Provide the [X, Y] coordinate of the cell's center where the given text is located.  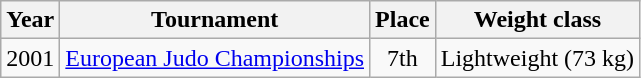
2001 [30, 58]
7th [403, 58]
European Judo Championships [215, 58]
Tournament [215, 20]
Lightweight (73 kg) [537, 58]
Weight class [537, 20]
Year [30, 20]
Place [403, 20]
